Determine the [X, Y] coordinate at the center of the cell enclosing the given text.  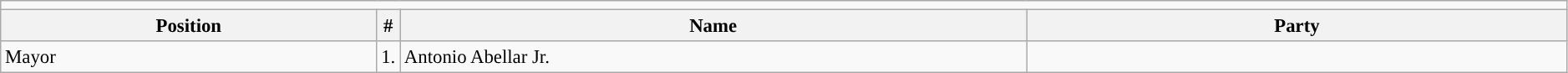
Name [713, 26]
Antonio Abellar Jr. [713, 57]
Position [189, 26]
Mayor [189, 57]
# [388, 26]
Party [1297, 26]
1. [388, 57]
